Return [x, y] of the center of cell containing provided text 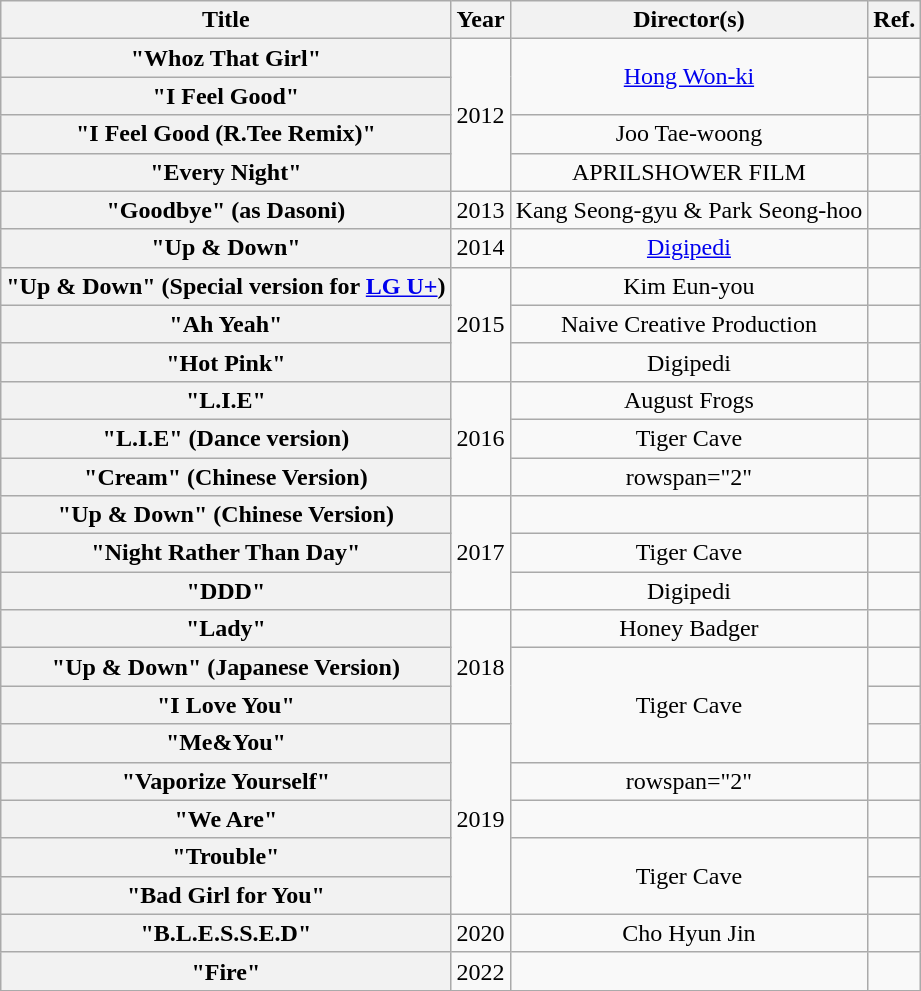
August Frogs [689, 400]
Year [480, 20]
Director(s) [689, 20]
"Trouble" [226, 857]
"Fire" [226, 971]
"L.I.E" [226, 400]
2022 [480, 971]
"B.L.E.S.S.E.D" [226, 933]
2018 [480, 667]
"Me&You" [226, 743]
"I Feel Good" [226, 96]
"Every Night" [226, 172]
"Up & Down" (Japanese Version) [226, 667]
Title [226, 20]
"Night Rather Than Day" [226, 553]
"Hot Pink" [226, 362]
"Whoz That Girl" [226, 58]
Kim Eun-you [689, 286]
APRILSHOWER FILM [689, 172]
Ref. [894, 20]
Kang Seong-gyu & Park Seong-hoo [689, 210]
2015 [480, 324]
2013 [480, 210]
2016 [480, 438]
2017 [480, 553]
Honey Badger [689, 629]
2019 [480, 819]
Hong Won-ki [689, 77]
"Bad Girl for You" [226, 895]
Cho Hyun Jin [689, 933]
"I Feel Good (R.Tee Remix)" [226, 134]
"I Love You" [226, 705]
2014 [480, 248]
"Up & Down" (Chinese Version) [226, 515]
"Lady" [226, 629]
"Ah Yeah" [226, 324]
2012 [480, 115]
Naive Creative Production [689, 324]
"DDD" [226, 591]
"Up & Down" [226, 248]
"L.I.E" (Dance version) [226, 438]
"We Are" [226, 819]
"Cream" (Chinese Version) [226, 477]
"Goodbye" (as Dasoni) [226, 210]
2020 [480, 933]
"Vaporize Yourself" [226, 781]
Joo Tae-woong [689, 134]
"Up & Down" (Special version for LG U+) [226, 286]
